Extract the [x, y] coordinate from the center of the cell holding the provided text.  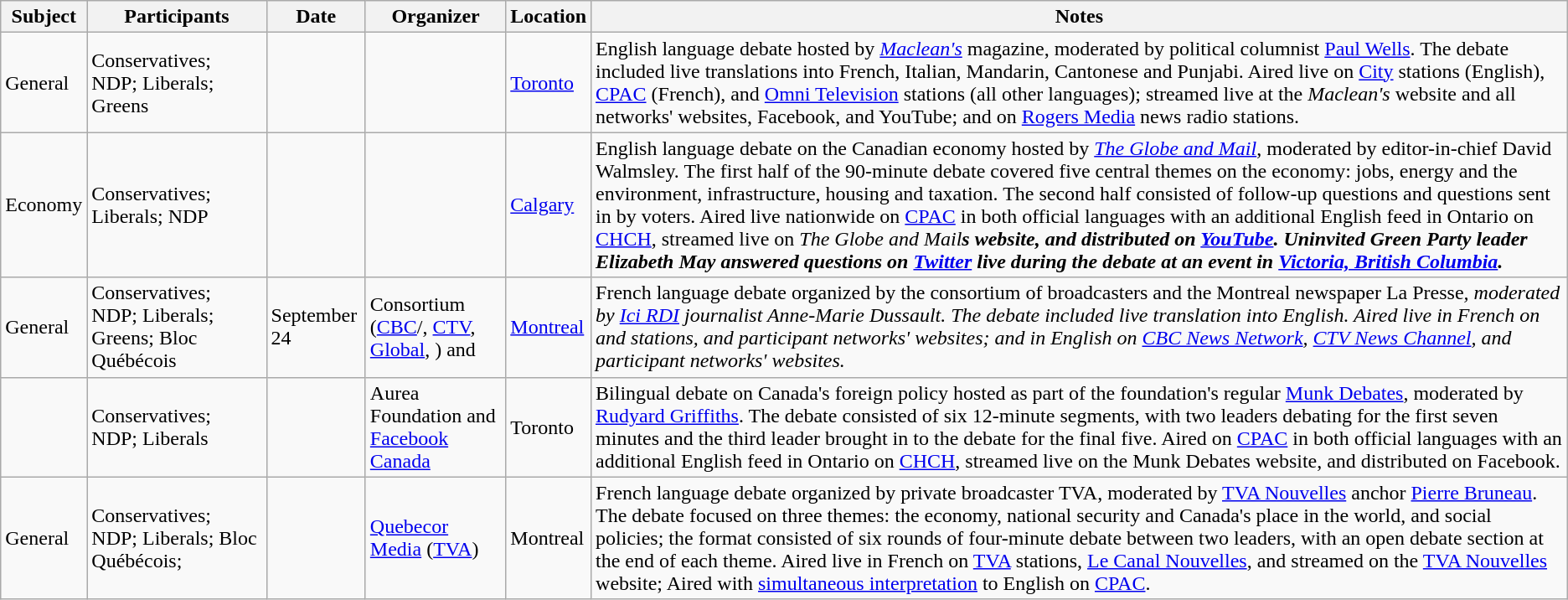
Notes [1080, 17]
Organizer [436, 17]
Location [549, 17]
Consortium (CBC/, CTV, Global, ) and [436, 327]
Quebecor Media (TVA) [436, 538]
Conservatives; Liberals; NDP [177, 204]
Conservatives; NDP; Liberals; Bloc Québécois; [177, 538]
Subject [44, 17]
September 24 [316, 327]
Participants [177, 17]
Calgary [549, 204]
Aurea Foundation and Facebook Canada [436, 427]
Conservatives; NDP; Liberals; Greens [177, 82]
Date [316, 17]
Conservatives; NDP; Liberals [177, 427]
Economy [44, 204]
Conservatives; NDP; Liberals; Greens; Bloc Québécois [177, 327]
